Output the [X, Y] coordinate of the center of the cell containing the given text.  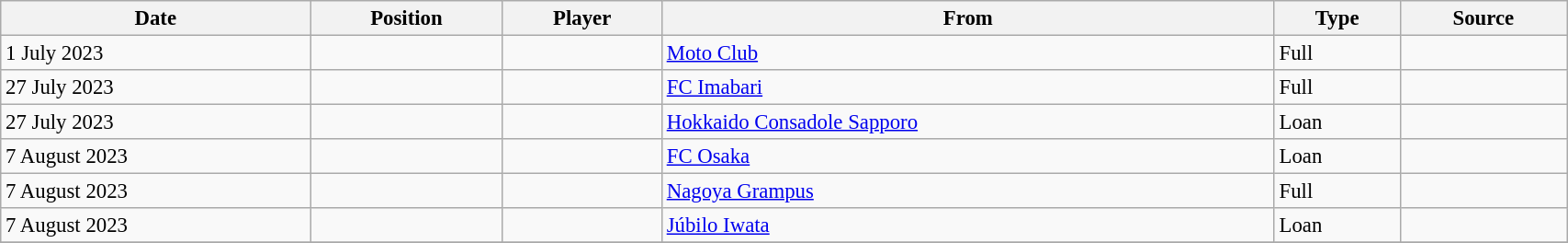
Nagoya Grampus [968, 191]
Position [406, 18]
FC Imabari [968, 87]
1 July 2023 [156, 53]
Type [1337, 18]
FC Osaka [968, 156]
Moto Club [968, 53]
Player [582, 18]
Júbilo Iwata [968, 226]
Hokkaido Consadole Sapporo [968, 122]
Date [156, 18]
Source [1483, 18]
From [968, 18]
